Determine the [x, y] coordinate at the center of the cell enclosing the given text.  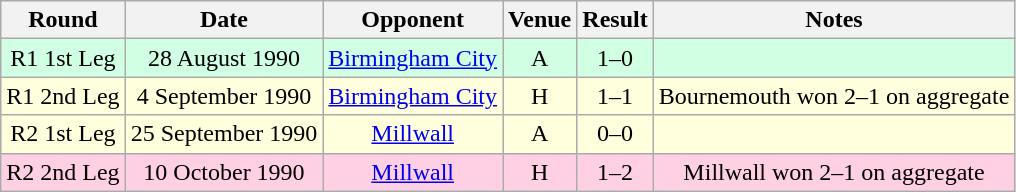
Millwall won 2–1 on aggregate [834, 172]
R2 2nd Leg [63, 172]
0–0 [615, 134]
Round [63, 20]
R2 1st Leg [63, 134]
Notes [834, 20]
1–0 [615, 58]
10 October 1990 [224, 172]
Venue [540, 20]
28 August 1990 [224, 58]
1–1 [615, 96]
Date [224, 20]
Bournemouth won 2–1 on aggregate [834, 96]
1–2 [615, 172]
R1 2nd Leg [63, 96]
Opponent [413, 20]
Result [615, 20]
25 September 1990 [224, 134]
4 September 1990 [224, 96]
R1 1st Leg [63, 58]
